Pinpoint the cell where the given text exists, returning its (x, y) midpoint coordinate. 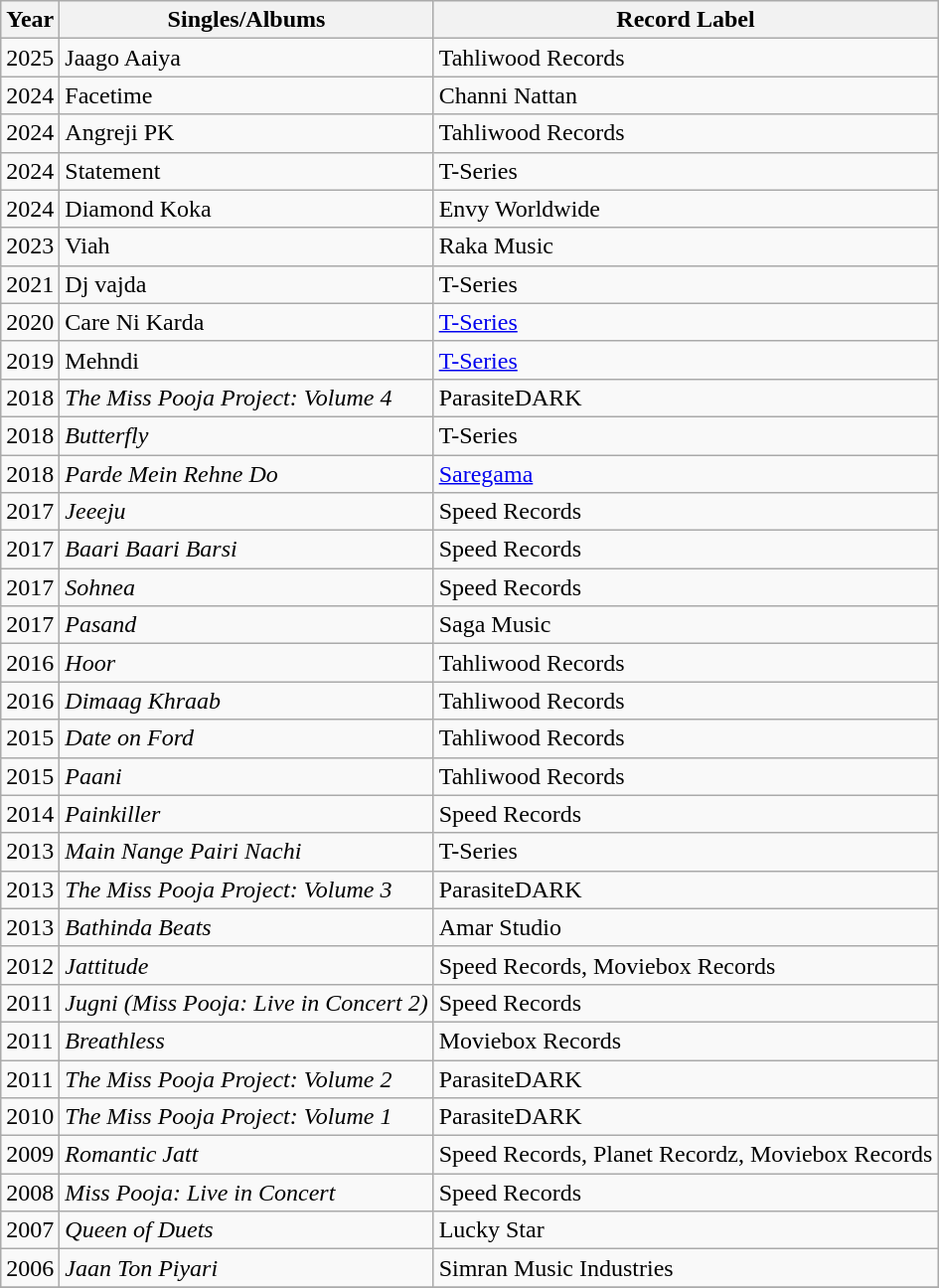
Romantic Jatt (246, 1155)
2023 (30, 246)
2009 (30, 1155)
Date on Ford (246, 738)
Bathinda Beats (246, 927)
2006 (30, 1268)
Jugni (Miss Pooja: Live in Concert 2) (246, 1003)
Amar Studio (686, 927)
Statement (246, 171)
Miss Pooja: Live in Concert (246, 1193)
Jaan Ton Piyari (246, 1268)
Dimaag Khraab (246, 701)
The Miss Pooja Project: Volume 1 (246, 1117)
2020 (30, 322)
Sohnea (246, 587)
Baari Baari Barsi (246, 550)
Saga Music (686, 625)
Breathless (246, 1041)
Parde Mein Rehne Do (246, 474)
Speed Records, Moviebox Records (686, 965)
Hoor (246, 663)
Record Label (686, 20)
2019 (30, 360)
Queen of Duets (246, 1230)
Angreji PK (246, 133)
Speed Records, Planet Recordz, Moviebox Records (686, 1155)
The Miss Pooja Project: Volume 3 (246, 889)
2021 (30, 284)
Saregama (686, 474)
Jattitude (246, 965)
2012 (30, 965)
Raka Music (686, 246)
2008 (30, 1193)
Pasand (246, 625)
Facetime (246, 95)
Care Ni Karda (246, 322)
Simran Music Industries (686, 1268)
2014 (30, 814)
Dj vajda (246, 284)
2007 (30, 1230)
The Miss Pooja Project: Volume 2 (246, 1078)
2010 (30, 1117)
2025 (30, 58)
Envy Worldwide (686, 209)
Lucky Star (686, 1230)
Mehndi (246, 360)
Main Nange Pairi Nachi (246, 852)
The Miss Pooja Project: Volume 4 (246, 398)
Painkiller (246, 814)
Year (30, 20)
Singles/Albums (246, 20)
Jaago Aaiya (246, 58)
Viah (246, 246)
Butterfly (246, 435)
Paani (246, 776)
Jeeeju (246, 512)
Moviebox Records (686, 1041)
Channi Nattan (686, 95)
Diamond Koka (246, 209)
